Return (x, y) of the center of cell containing provided text 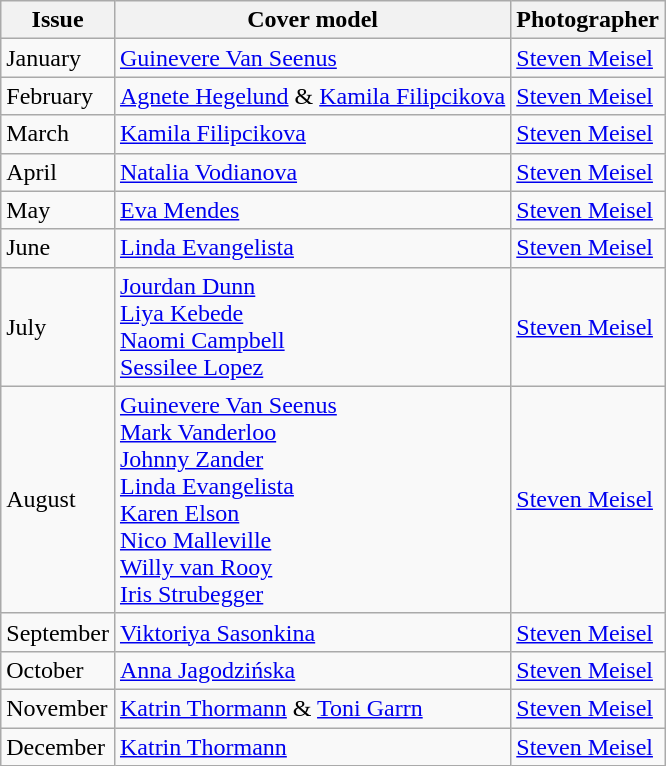
Photographer (588, 20)
Kamila Filipcikova (312, 134)
Issue (58, 20)
January (58, 58)
July (58, 326)
Linda Evangelista (312, 248)
October (58, 670)
Eva Mendes (312, 210)
March (58, 134)
November (58, 708)
Viktoriya Sasonkina (312, 632)
Katrin Thormann & Toni Garrn (312, 708)
April (58, 172)
December (58, 747)
Natalia Vodianova (312, 172)
Guinevere Van Seenus (312, 58)
Cover model (312, 20)
Anna Jagodzińska (312, 670)
Jourdan DunnLiya KebedeNaomi CampbellSessilee Lopez (312, 326)
Agnete Hegelund & Kamila Filipcikova (312, 96)
May (58, 210)
June (58, 248)
August (58, 500)
Guinevere Van SeenusMark VanderlooJohnny ZanderLinda EvangelistaKaren ElsonNico MallevilleWilly van RooyIris Strubegger (312, 500)
February (58, 96)
Katrin Thormann (312, 747)
September (58, 632)
